Detect which cell encompasses the target text, then output its [X, Y] center coordinate. 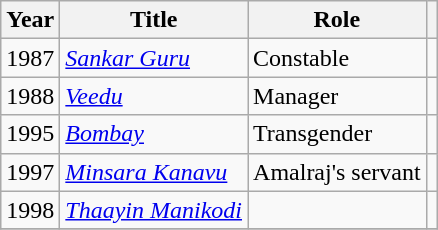
Sankar Guru [154, 58]
Amalraj's servant [338, 172]
1988 [30, 96]
1987 [30, 58]
1995 [30, 134]
Veedu [154, 96]
Year [30, 20]
Bombay [154, 134]
Role [338, 20]
1998 [30, 210]
Manager [338, 96]
Minsara Kanavu [154, 172]
1997 [30, 172]
Thaayin Manikodi [154, 210]
Transgender [338, 134]
Constable [338, 58]
Title [154, 20]
